Return [X, Y] of the center of cell containing provided text 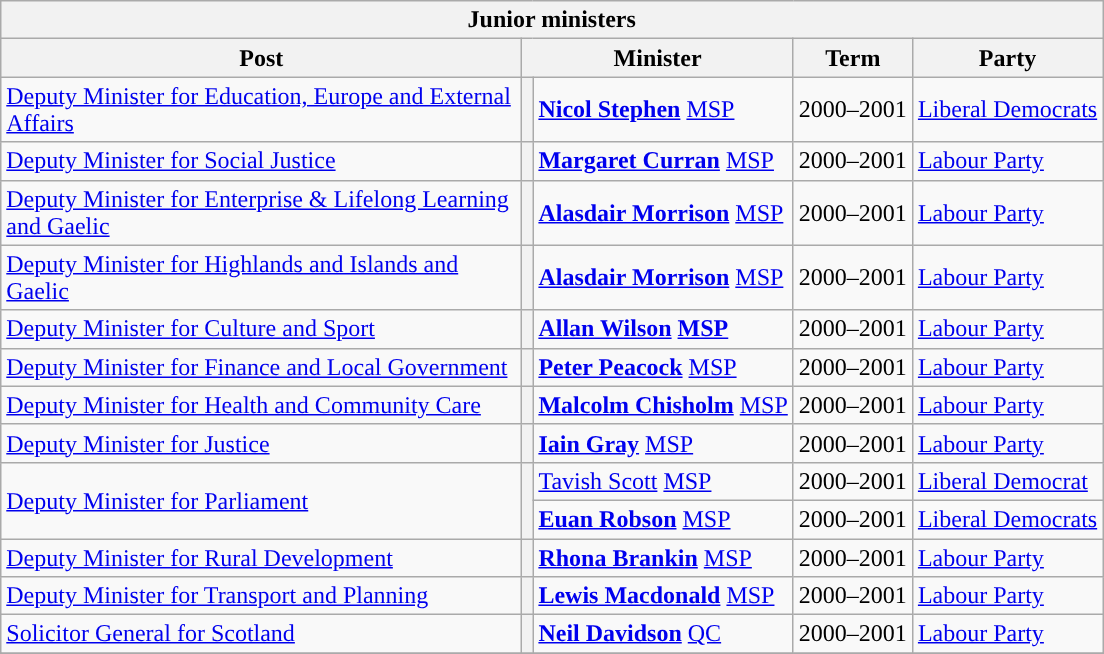
Liberal Democrat [1007, 481]
Allan Wilson MSP [663, 329]
Junior ministers [552, 20]
Tavish Scott MSP [663, 481]
Rhona Brankin MSP [663, 557]
Deputy Minister for Culture and Sport [262, 329]
Deputy Minister for Health and Community Care [262, 405]
Party [1007, 58]
Iain Gray MSP [663, 443]
Nicol Stephen MSP [663, 110]
Deputy Minister for Parliament [262, 500]
Malcolm Chisholm MSP [663, 405]
Deputy Minister for Education, Europe and External Affairs [262, 110]
Peter Peacock MSP [663, 367]
Deputy Minister for Enterprise & Lifelong Learning and Gaelic [262, 212]
Deputy Minister for Highlands and Islands and Gaelic [262, 278]
Post [262, 58]
Deputy Minister for Justice [262, 443]
Euan Robson MSP [663, 519]
Margaret Curran MSP [663, 161]
Term [852, 58]
Deputy Minister for Finance and Local Government [262, 367]
Neil Davidson QC [663, 634]
Minister [658, 58]
Deputy Minister for Transport and Planning [262, 596]
Lewis Macdonald MSP [663, 596]
Deputy Minister for Social Justice [262, 161]
Deputy Minister for Rural Development [262, 557]
Solicitor General for Scotland [262, 634]
